Locate the cell with the specified text and output its [x, y] center coordinate. 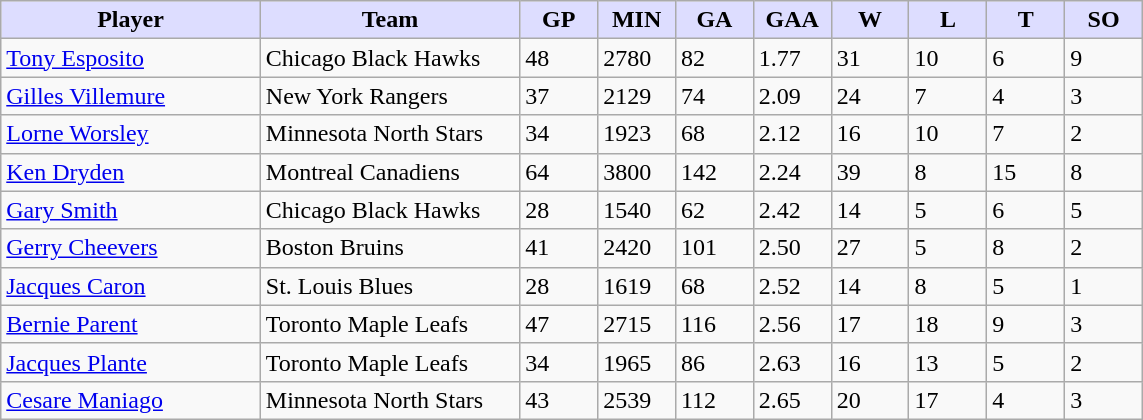
Montreal Canadiens [390, 172]
37 [559, 96]
1540 [637, 210]
T [1026, 20]
MIN [637, 20]
Gilles Villemure [131, 96]
Player [131, 20]
1 [1104, 286]
43 [559, 400]
2.42 [792, 210]
St. Louis Blues [390, 286]
New York Rangers [390, 96]
Lorne Worsley [131, 134]
1.77 [792, 58]
27 [870, 248]
Bernie Parent [131, 324]
Tony Esposito [131, 58]
2.09 [792, 96]
116 [714, 324]
31 [870, 58]
Boston Bruins [390, 248]
86 [714, 362]
39 [870, 172]
2539 [637, 400]
48 [559, 58]
47 [559, 324]
L [948, 20]
GA [714, 20]
20 [870, 400]
2129 [637, 96]
3800 [637, 172]
Cesare Maniago [131, 400]
2.52 [792, 286]
Gary Smith [131, 210]
101 [714, 248]
82 [714, 58]
1923 [637, 134]
142 [714, 172]
2420 [637, 248]
W [870, 20]
SO [1104, 20]
1619 [637, 286]
15 [1026, 172]
Jacques Plante [131, 362]
2.65 [792, 400]
2.12 [792, 134]
2780 [637, 58]
2.63 [792, 362]
18 [948, 324]
64 [559, 172]
62 [714, 210]
2.50 [792, 248]
2715 [637, 324]
Team [390, 20]
GP [559, 20]
1965 [637, 362]
Jacques Caron [131, 286]
41 [559, 248]
Gerry Cheevers [131, 248]
GAA [792, 20]
13 [948, 362]
74 [714, 96]
112 [714, 400]
Ken Dryden [131, 172]
2.24 [792, 172]
24 [870, 96]
2.56 [792, 324]
